Return [x, y] of the center of cell containing provided text 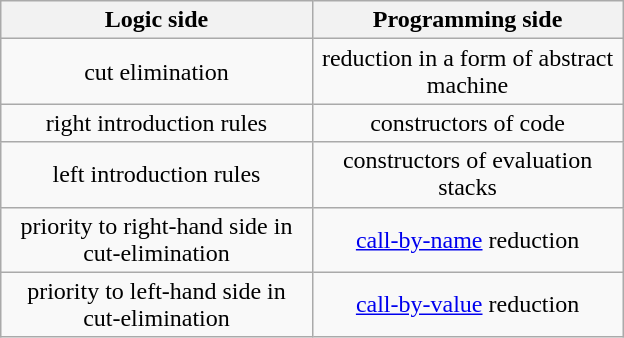
call-by-value reduction [468, 304]
left introduction rules [156, 174]
Programming side [468, 20]
priority to left-hand side in cut-elimination [156, 304]
Logic side [156, 20]
cut elimination [156, 72]
right introduction rules [156, 123]
constructors of evaluation stacks [468, 174]
constructors of code [468, 123]
reduction in a form of abstract machine [468, 72]
priority to right-hand side in cut-elimination [156, 240]
call-by-name reduction [468, 240]
